Search for the cell housing the specified text and yield its [x, y] center coordinate. 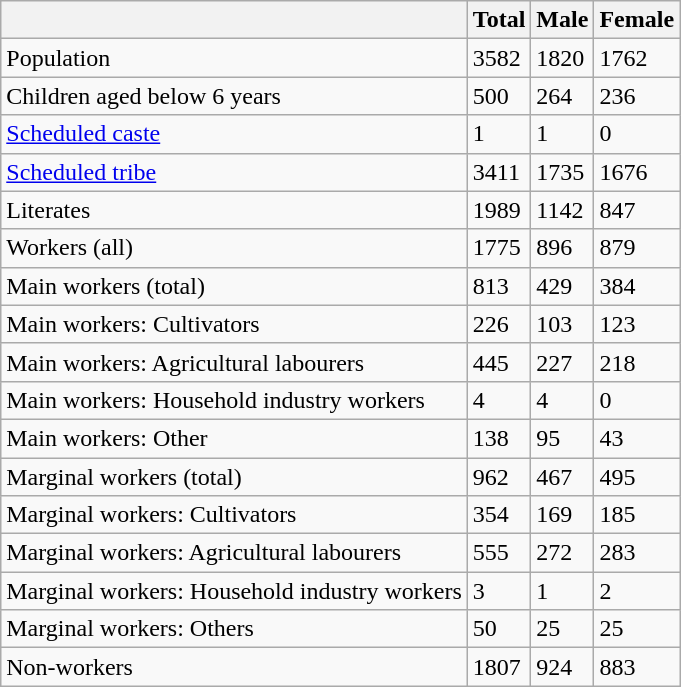
1807 [499, 667]
Scheduled tribe [234, 172]
103 [562, 324]
847 [637, 210]
467 [562, 477]
1762 [637, 58]
Workers (all) [234, 248]
169 [562, 515]
Marginal workers: Others [234, 629]
1820 [562, 58]
283 [637, 553]
555 [499, 553]
95 [562, 438]
Children aged below 6 years [234, 96]
354 [499, 515]
3411 [499, 172]
Marginal workers: Agricultural labourers [234, 553]
227 [562, 362]
Marginal workers: Household industry workers [234, 591]
500 [499, 96]
Male [562, 20]
Total [499, 20]
Marginal workers: Cultivators [234, 515]
43 [637, 438]
924 [562, 667]
445 [499, 362]
Main workers: Household industry workers [234, 400]
226 [499, 324]
429 [562, 286]
962 [499, 477]
Main workers: Cultivators [234, 324]
Main workers: Other [234, 438]
138 [499, 438]
2 [637, 591]
50 [499, 629]
1676 [637, 172]
495 [637, 477]
1989 [499, 210]
3 [499, 591]
883 [637, 667]
3582 [499, 58]
272 [562, 553]
236 [637, 96]
813 [499, 286]
1775 [499, 248]
879 [637, 248]
1142 [562, 210]
264 [562, 96]
218 [637, 362]
Non-workers [234, 667]
Main workers (total) [234, 286]
Main workers: Agricultural labourers [234, 362]
Literates [234, 210]
Female [637, 20]
384 [637, 286]
Population [234, 58]
Scheduled caste [234, 134]
123 [637, 324]
1735 [562, 172]
896 [562, 248]
Marginal workers (total) [234, 477]
185 [637, 515]
